Pinpoint the cell where the given text exists, returning its [X, Y] midpoint coordinate. 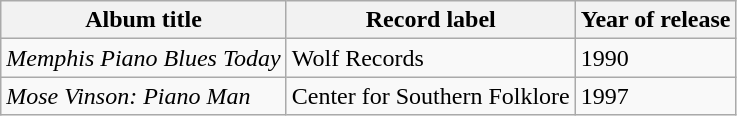
Wolf Records [430, 58]
1990 [656, 58]
Record label [430, 20]
Memphis Piano Blues Today [144, 58]
Center for Southern Folklore [430, 96]
Year of release [656, 20]
1997 [656, 96]
Album title [144, 20]
Mose Vinson: Piano Man [144, 96]
